Return (X, Y) of the center of cell containing provided text 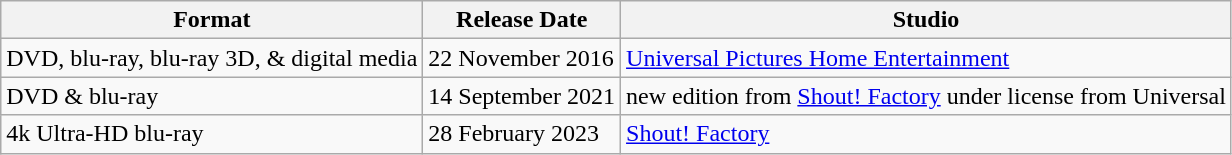
22 November 2016 (522, 58)
Universal Pictures Home Entertainment (926, 58)
Shout! Factory (926, 134)
DVD, blu-ray, blu-ray 3D, & digital media (212, 58)
14 September 2021 (522, 96)
28 February 2023 (522, 134)
Format (212, 20)
DVD & blu-ray (212, 96)
new edition from Shout! Factory under license from Universal (926, 96)
4k Ultra-HD blu-ray (212, 134)
Release Date (522, 20)
Studio (926, 20)
